Locate the cell with the specified text and output its [x, y] center coordinate. 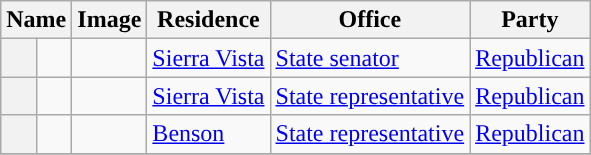
Image [110, 20]
Name [36, 20]
State senator [370, 58]
Party [530, 20]
Benson [208, 134]
Office [370, 20]
Residence [208, 20]
